Extract the [X, Y] coordinate from the center of the cell holding the provided text.  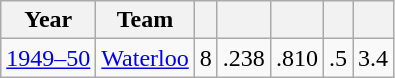
Waterloo [145, 58]
.810 [296, 58]
Year [48, 20]
3.4 [372, 58]
.5 [338, 58]
1949–50 [48, 58]
.238 [244, 58]
Team [145, 20]
8 [206, 58]
